From the cell containing the given text, extract its center point as (X, Y) coordinate. 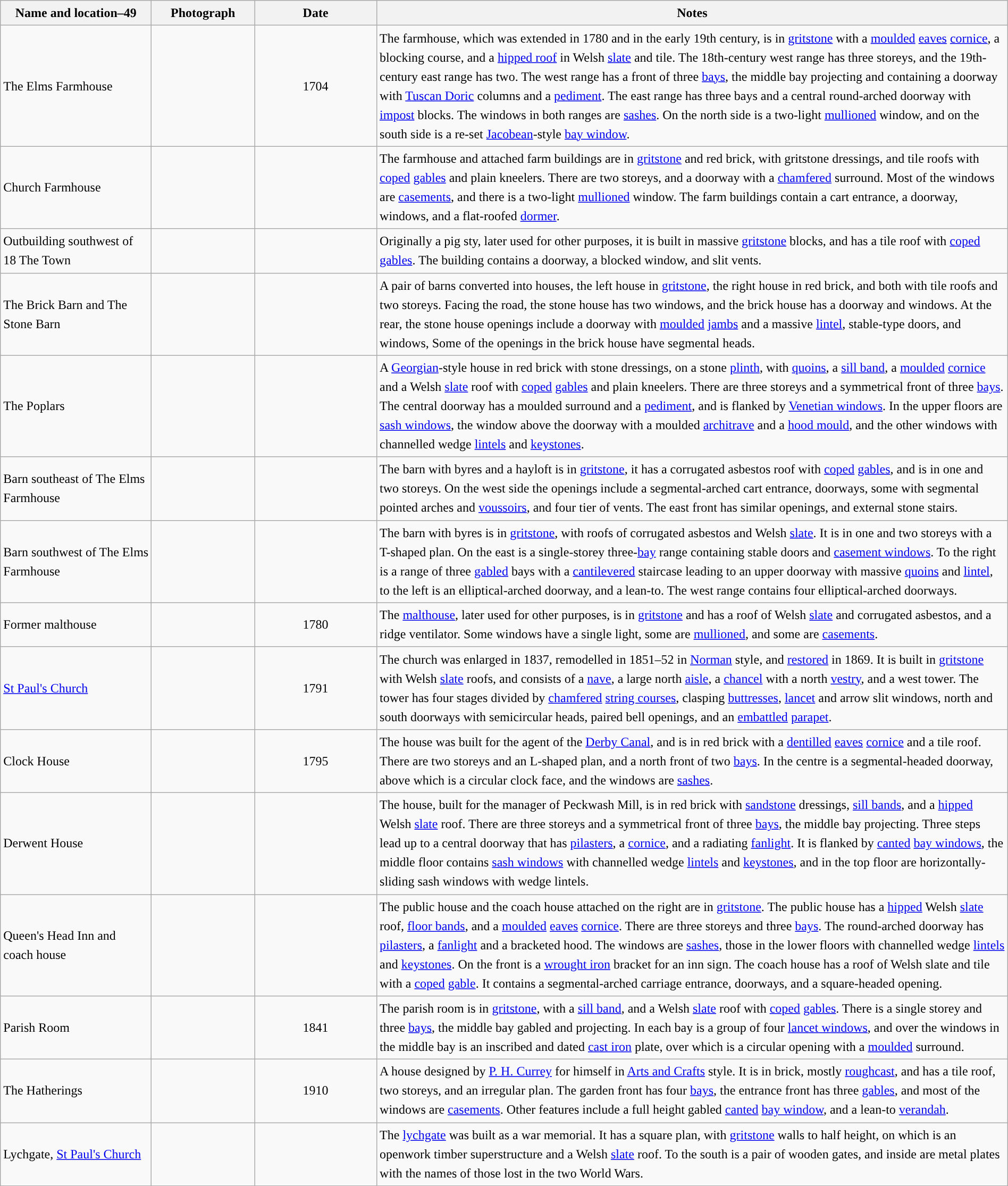
The Elms Farmhouse (76, 86)
St Paul's Church (76, 688)
1780 (316, 624)
Barn southeast of The Elms Farmhouse (76, 488)
Date (316, 13)
1910 (316, 1091)
Derwent House (76, 843)
The Hatherings (76, 1091)
Former malthouse (76, 624)
Parish Room (76, 1028)
Queen's Head Inn and coach house (76, 946)
Notes (692, 13)
Church Farmhouse (76, 187)
Photograph (203, 13)
Clock House (76, 761)
1791 (316, 688)
The Poplars (76, 406)
The Brick Barn and The Stone Barn (76, 314)
Barn southwest of The Elms Farmhouse (76, 562)
Name and location–49 (76, 13)
Lychgate, St Paul's Church (76, 1154)
1704 (316, 86)
1841 (316, 1028)
Outbuilding southwest of 18 The Town (76, 251)
1795 (316, 761)
